Capture the cell that displays the provided text and extract its (x, y) central coordinate. 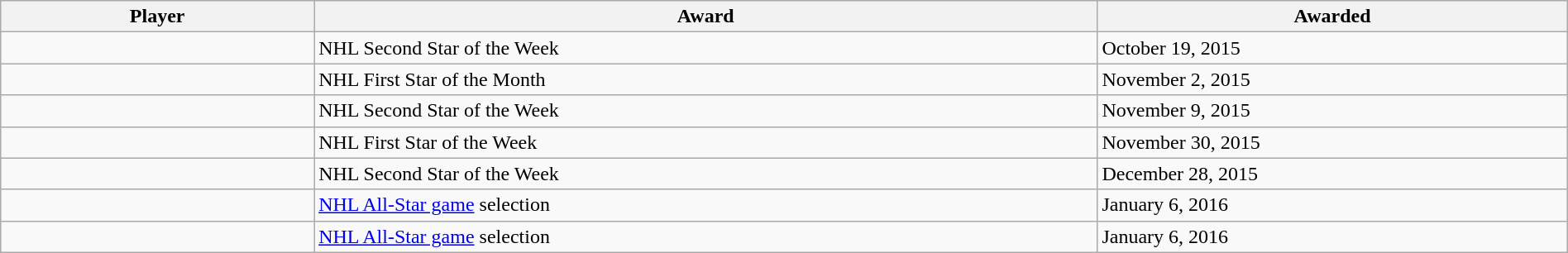
NHL First Star of the Month (706, 79)
October 19, 2015 (1332, 48)
December 28, 2015 (1332, 174)
November 9, 2015 (1332, 111)
November 2, 2015 (1332, 79)
NHL First Star of the Week (706, 142)
November 30, 2015 (1332, 142)
Player (157, 17)
Awarded (1332, 17)
Award (706, 17)
